For the text-containing cell, return its midpoint in [X, Y] coordinate format. 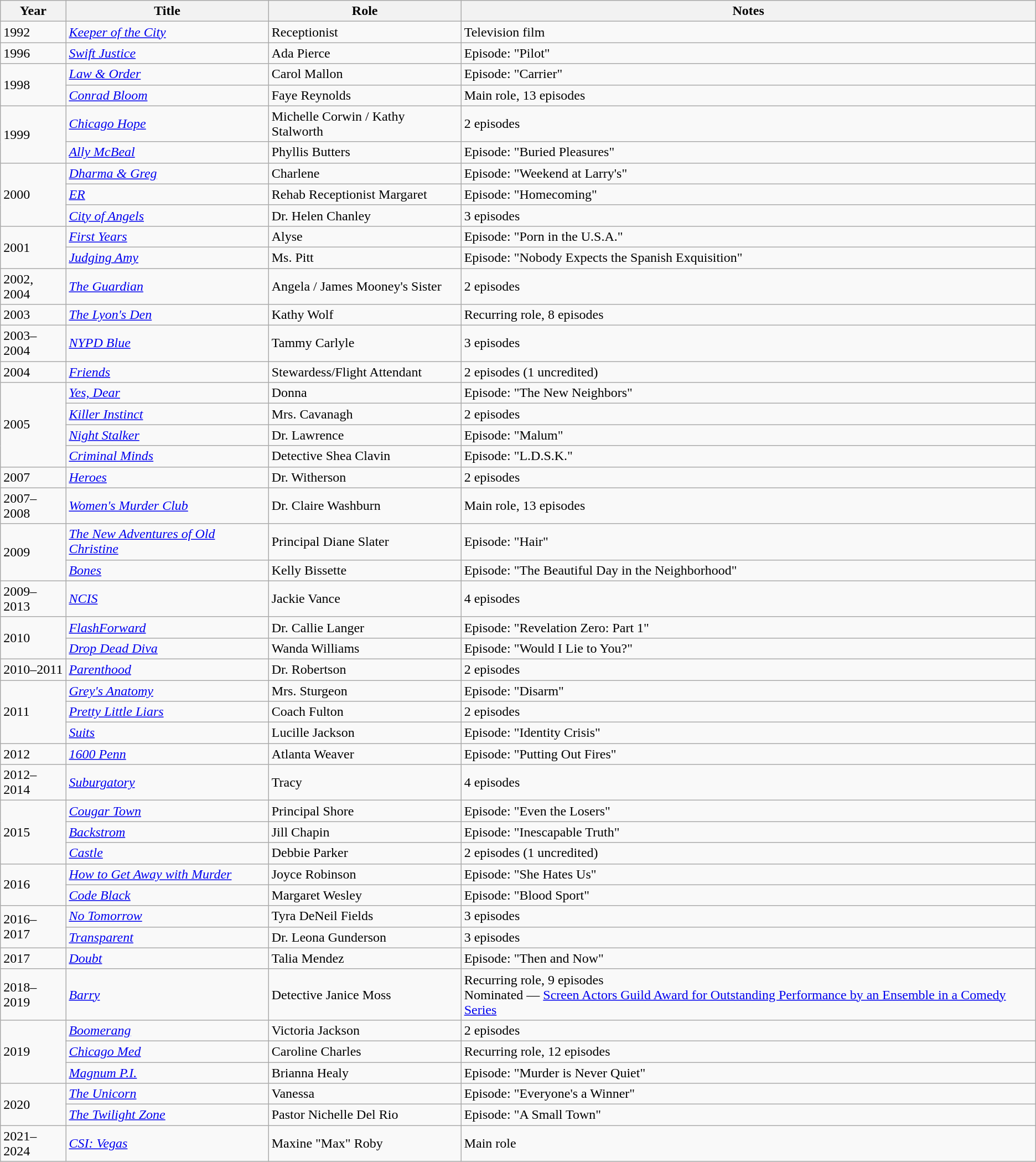
Cougar Town [167, 811]
2005 [33, 425]
2009–2013 [33, 599]
Main role [748, 1144]
The Guardian [167, 286]
Ally McBeal [167, 152]
Angela / James Mooney's Sister [365, 286]
How to Get Away with Murder [167, 874]
2009 [33, 552]
NCIS [167, 599]
Tracy [365, 783]
Castle [167, 853]
Principal Diane Slater [365, 541]
Swift Justice [167, 53]
Dr. Robertson [365, 669]
2019 [33, 1051]
Episode: "L.D.S.K." [748, 456]
2015 [33, 832]
Bones [167, 570]
2010–2011 [33, 669]
Rehab Receptionist Margaret [365, 194]
Victoria Jackson [365, 1030]
Episode: "Murder is Never Quiet" [748, 1072]
Recurring role, 9 episodesNominated — Screen Actors Guild Award for Outstanding Performance by an Ensemble in a Comedy Series [748, 994]
Episode: "Everyone's a Winner" [748, 1094]
Friends [167, 372]
Maxine "Max" Roby [365, 1144]
The Lyon's Den [167, 315]
1996 [33, 53]
Episode: "Would I Lie to You?" [748, 648]
2010 [33, 638]
Mrs. Cavanagh [365, 414]
Mrs. Sturgeon [365, 690]
Recurring role, 8 episodes [748, 315]
Judging Amy [167, 257]
Night Stalker [167, 435]
Episode: "Putting Out Fires" [748, 754]
Dr. Witherson [365, 477]
Episode: "Hair" [748, 541]
City of Angels [167, 215]
Atlanta Weaver [365, 754]
Boomerang [167, 1030]
Yes, Dear [167, 393]
Women's Murder Club [167, 506]
2003–2004 [33, 343]
No Tomorrow [167, 916]
Episode: "The New Neighbors" [748, 393]
CSI: Vegas [167, 1144]
Pastor Nichelle Del Rio [365, 1115]
Episode: "Disarm" [748, 690]
2004 [33, 372]
Suburgatory [167, 783]
Detective Shea Clavin [365, 456]
Joyce Robinson [365, 874]
Episode: "Pilot" [748, 53]
Dr. Leona Gunderson [365, 937]
Episode: "Inescapable Truth" [748, 832]
Criminal Minds [167, 456]
2017 [33, 958]
2021–2024 [33, 1144]
Code Black [167, 895]
Suits [167, 733]
Doubt [167, 958]
1999 [33, 134]
Faye Reynolds [365, 95]
Brianna Healy [365, 1072]
FlashForward [167, 627]
Vanessa [365, 1094]
Law & Order [167, 74]
Jill Chapin [365, 832]
Episode: "Carrier" [748, 74]
Chicago Hope [167, 124]
2007 [33, 477]
Magnum P.I. [167, 1072]
The Unicorn [167, 1094]
Episode: "A Small Town" [748, 1115]
Drop Dead Diva [167, 648]
Ada Pierce [365, 53]
Episode: "Nobody Expects the Spanish Exquisition" [748, 257]
Chicago Med [167, 1051]
Debbie Parker [365, 853]
ER [167, 194]
Pretty Little Liars [167, 712]
Role [365, 11]
Heroes [167, 477]
Barry [167, 994]
Dr. Helen Chanley [365, 215]
The Twilight Zone [167, 1115]
Episode: "Homecoming" [748, 194]
Episode: "Porn in the U.S.A." [748, 236]
Tammy Carlyle [365, 343]
1600 Penn [167, 754]
2000 [33, 194]
2002, 2004 [33, 286]
Episode: "Malum" [748, 435]
Episode: "Blood Sport" [748, 895]
Episode: "Identity Crisis" [748, 733]
Margaret Wesley [365, 895]
Parenthood [167, 669]
Jackie Vance [365, 599]
Caroline Charles [365, 1051]
Dharma & Greg [167, 173]
Michelle Corwin / Kathy Stalworth [365, 124]
Episode: "The Beautiful Day in the Neighborhood" [748, 570]
1992 [33, 32]
2012–2014 [33, 783]
Principal Shore [365, 811]
2003 [33, 315]
Kelly Bissette [365, 570]
2012 [33, 754]
Episode: "Revelation Zero: Part 1" [748, 627]
NYPD Blue [167, 343]
Charlene [365, 173]
Carol Mallon [365, 74]
Keeper of the City [167, 32]
Ms. Pitt [365, 257]
Title [167, 11]
Lucille Jackson [365, 733]
2016–2017 [33, 927]
2016 [33, 885]
Transparent [167, 937]
First Years [167, 236]
Backstrom [167, 832]
Episode: "She Hates Us" [748, 874]
Dr. Claire Washburn [365, 506]
The New Adventures of Old Christine [167, 541]
Receptionist [365, 32]
Donna [365, 393]
2020 [33, 1104]
Television film [748, 32]
Wanda Williams [365, 648]
Detective Janice Moss [365, 994]
Grey's Anatomy [167, 690]
Year [33, 11]
Talia Mendez [365, 958]
Episode: "Buried Pleasures" [748, 152]
Killer Instinct [167, 414]
Dr. Callie Langer [365, 627]
Episode: "Then and Now" [748, 958]
Dr. Lawrence [365, 435]
Tyra DeNeil Fields [365, 916]
Recurring role, 12 episodes [748, 1051]
Conrad Bloom [167, 95]
Kathy Wolf [365, 315]
Alyse [365, 236]
Episode: "Weekend at Larry's" [748, 173]
Episode: "Even the Losers" [748, 811]
Notes [748, 11]
2001 [33, 247]
Phyllis Butters [365, 152]
2018–2019 [33, 994]
Coach Fulton [365, 712]
Stewardess/Flight Attendant [365, 372]
2007–2008 [33, 506]
1998 [33, 85]
2011 [33, 711]
